Detect which cell encompasses the target text, then output its [X, Y] center coordinate. 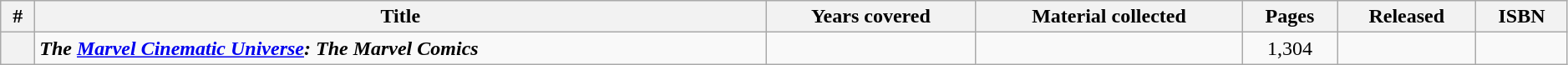
Pages [1290, 17]
Years covered [870, 17]
ISBN [1522, 17]
1,304 [1290, 48]
Title [401, 17]
Released [1407, 17]
Material collected [1109, 17]
# [18, 17]
The Marvel Cinematic Universe: The Marvel Comics [401, 48]
